Provide the [x, y] coordinate of the cell's center where the given text is located.  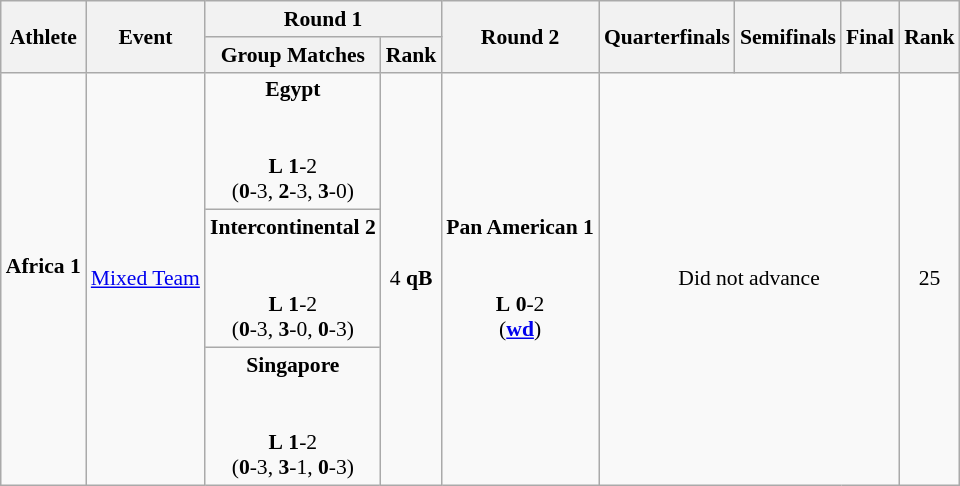
Round 2 [520, 36]
Intercontinental 2 L 1-2 (0-3, 3-0, 0-3) [293, 279]
Quarterfinals [667, 36]
Africa 1 [44, 278]
Group Matches [293, 55]
Pan American 1 L 0-2 (wd) [520, 278]
Singapore L 1-2 (0-3, 3-1, 0-3) [293, 417]
Event [146, 36]
Semifinals [788, 36]
4 qB [412, 278]
Egypt L 1-2 (0-3, 2-3, 3-0) [293, 141]
Final [870, 36]
Round 1 [323, 19]
Mixed Team [146, 278]
Athlete [44, 36]
25 [930, 278]
Did not advance [749, 278]
